From the cell containing the given text, extract its center point as [x, y] coordinate. 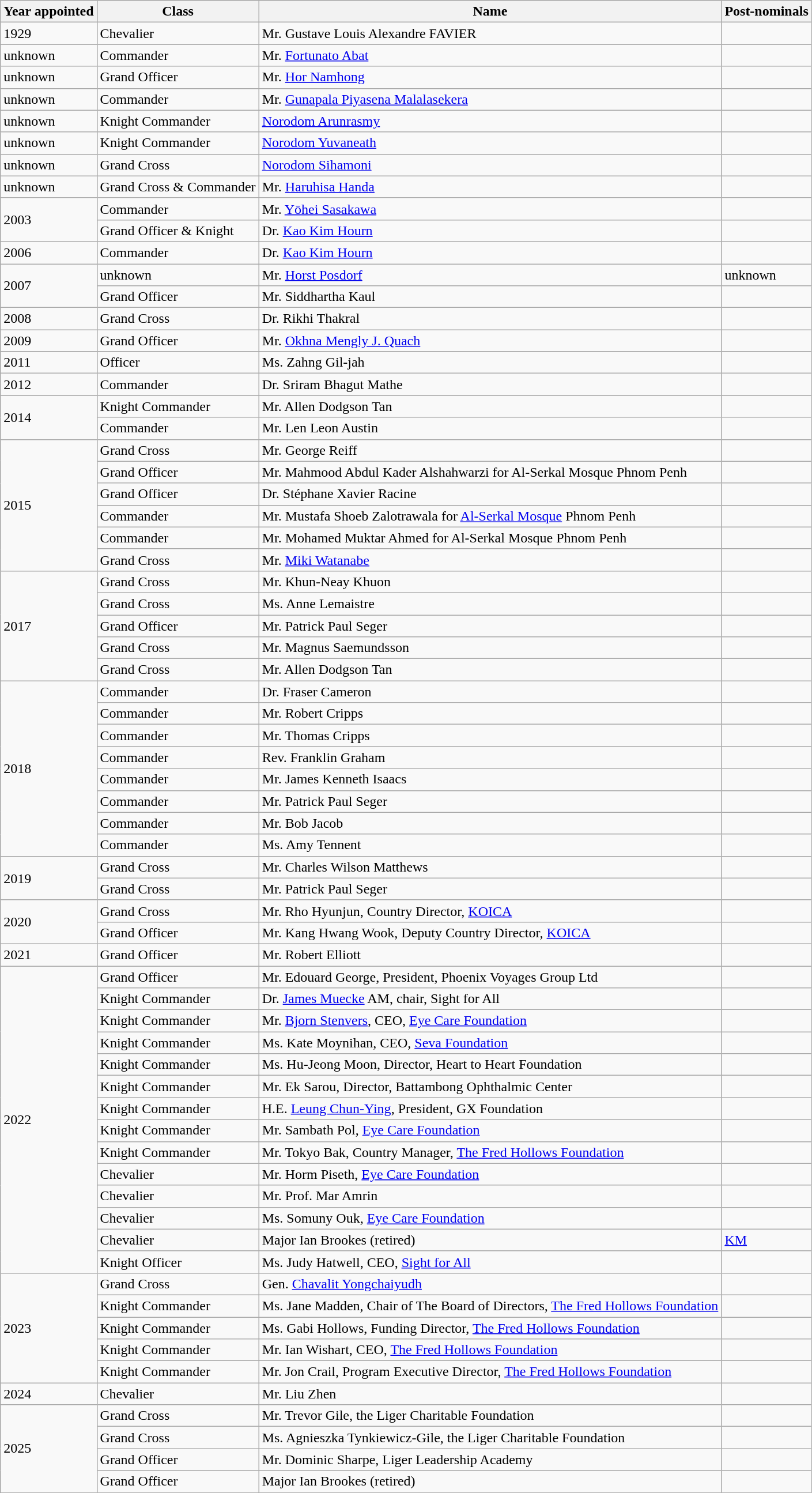
Mr. Hor Namhong [490, 77]
2018 [48, 768]
2020 [48, 922]
Mr. Prof. Mar Amrin [490, 1196]
2008 [48, 319]
Rev. Franklin Graham [490, 757]
2019 [48, 878]
2003 [48, 220]
Mr. Horm Piseth, Eye Care Foundation [490, 1174]
2014 [48, 417]
2022 [48, 1119]
Officer [177, 363]
H.E. Leung Chun-Ying, President, GX Foundation [490, 1109]
Dr. James Muecke AM, chair, Sight for All [490, 999]
Mr. Gustave Louis Alexandre FAVIER [490, 33]
Ms. Amy Tennent [490, 845]
Mr. Len Leon Austin [490, 428]
Norodom Arunrasmy [490, 121]
Mr. James Kenneth Isaacs [490, 779]
2015 [48, 505]
1929 [48, 33]
Mr. Edouard George, President, Phoenix Voyages Group Ltd [490, 977]
Post-nominals [766, 12]
Dr. Sriram Bhagut Mathe [490, 384]
2024 [48, 1394]
Mr. Kang Hwang Wook, Deputy Country Director, KOICA [490, 933]
2017 [48, 625]
Mr. Bjorn Stenvers, CEO, Eye Care Foundation [490, 1021]
2011 [48, 363]
Ms. Zahng Gil-jah [490, 363]
2025 [48, 1449]
Mr. Ian Wishart, CEO, The Fred Hollows Foundation [490, 1350]
Mr. Fortunato Abat [490, 55]
Mr. Haruhisa Handa [490, 187]
Year appointed [48, 12]
Mr. Miki Watanabe [490, 560]
Mr. Charles Wilson Matthews [490, 867]
Dr. Rikhi Thakral [490, 319]
Mr. Horst Posdorf [490, 275]
Mr. Magnus Saemundsson [490, 648]
Mr. Khun-Neay Khuon [490, 582]
2023 [48, 1328]
Norodom Yuvaneath [490, 143]
Mr. George Reiff [490, 450]
Dr. Stéphane Xavier Racine [490, 494]
Mr. Siddhartha Kaul [490, 297]
2007 [48, 286]
Mr. Sambath Pol, Eye Care Foundation [490, 1130]
Ms. Hu-Jeong Moon, Director, Heart to Heart Foundation [490, 1065]
Grand Cross & Commander [177, 187]
Ms. Somuny Ouk, Eye Care Foundation [490, 1218]
Mr. Mohamed Muktar Ahmed for Al-Serkal Mosque Phnom Penh [490, 538]
Ms. Kate Moynihan, CEO, Seva Foundation [490, 1043]
Ms. Anne Lemaistre [490, 604]
Mr. Dominic Sharpe, Liger Leadership Academy [490, 1460]
Mr. Liu Zhen [490, 1394]
Mr. Rho Hyunjun, Country Director, KOICA [490, 911]
Norodom Sihamoni [490, 165]
2009 [48, 341]
Mr. Trevor Gile, the Liger Charitable Foundation [490, 1416]
KM [766, 1240]
2012 [48, 384]
Gen. Chavalit Yongchaiyudh [490, 1284]
Mr. Mustafa Shoeb Zalotrawala for Al-Serkal Mosque Phnom Penh [490, 516]
Ms. Agnieszka Tynkiewicz-Gile, the Liger Charitable Foundation [490, 1438]
Mr. Ek Sarou, Director, Battambong Ophthalmic Center [490, 1087]
Mr. Thomas Cripps [490, 736]
2006 [48, 252]
Mr. Tokyo Bak, Country Manager, The Fred Hollows Foundation [490, 1152]
Mr. Robert Elliott [490, 955]
Ms. Judy Hatwell, CEO, Sight for All [490, 1262]
Knight Officer [177, 1262]
Mr. Robert Cripps [490, 714]
Mr. Yōhei Sasakawa [490, 209]
Grand Officer & Knight [177, 231]
Class [177, 12]
Dr. Fraser Cameron [490, 692]
Ms. Gabi Hollows, Funding Director, The Fred Hollows Foundation [490, 1328]
Name [490, 12]
Mr. Bob Jacob [490, 823]
Mr. Okhna Mengly J. Quach [490, 341]
Mr. Gunapala Piyasena Malalasekera [490, 99]
Ms. Jane Madden, Chair of The Board of Directors, The Fred Hollows Foundation [490, 1306]
2021 [48, 955]
Mr. Mahmood Abdul Kader Alshahwarzi for Al-Serkal Mosque Phnom Penh [490, 472]
Mr. Jon Crail, Program Executive Director, The Fred Hollows Foundation [490, 1372]
